Locate the cell with the specified text and output its (X, Y) center coordinate. 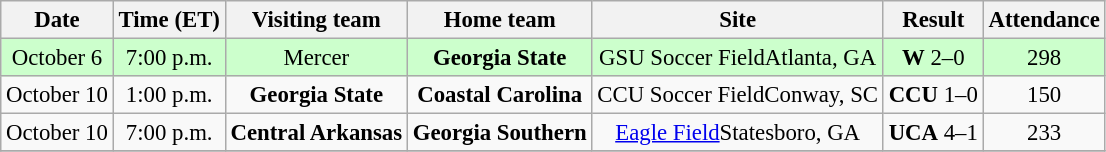
Visiting team (316, 20)
Site (738, 20)
UCA 4–1 (933, 133)
CCU Soccer FieldConway, SC (738, 95)
298 (1044, 58)
October 6 (57, 58)
Coastal Carolina (500, 95)
Central Arkansas (316, 133)
CCU 1–0 (933, 95)
150 (1044, 95)
1:00 p.m. (169, 95)
Result (933, 20)
Mercer (316, 58)
Date (57, 20)
233 (1044, 133)
W 2–0 (933, 58)
Home team (500, 20)
Georgia Southern (500, 133)
Attendance (1044, 20)
GSU Soccer FieldAtlanta, GA (738, 58)
Eagle FieldStatesboro, GA (738, 133)
Time (ET) (169, 20)
